Search for the cell housing the specified text and yield its [x, y] center coordinate. 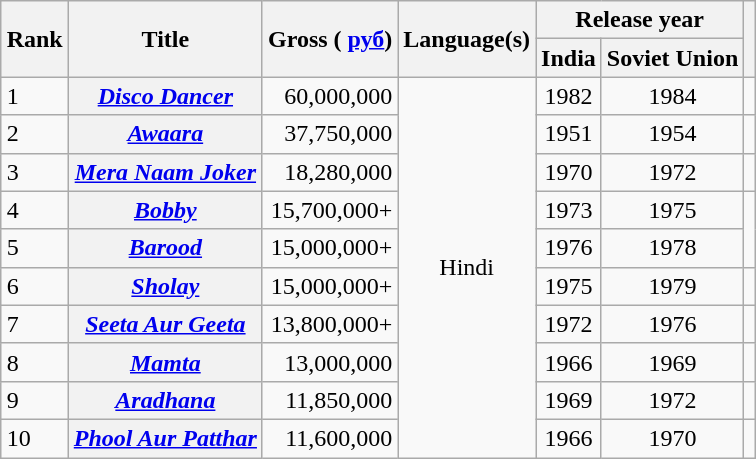
Mera Naam Joker [165, 172]
18,280,000 [330, 172]
Barood [165, 248]
10 [34, 438]
Aradhana [165, 400]
4 [34, 210]
Rank [34, 39]
9 [34, 400]
Hindi [467, 268]
1951 [569, 134]
1973 [569, 210]
1979 [672, 286]
13,800,000+ [330, 324]
1 [34, 96]
Seeta Aur Geeta [165, 324]
8 [34, 362]
13,000,000 [330, 362]
Awaara [165, 134]
1954 [672, 134]
Phool Aur Patthar [165, 438]
1982 [569, 96]
6 [34, 286]
Disco Dancer [165, 96]
1978 [672, 248]
2 [34, 134]
Language(s) [467, 39]
5 [34, 248]
37,750,000 [330, 134]
60,000,000 [330, 96]
Gross ( руб) [330, 39]
Sholay [165, 286]
India [569, 58]
Bobby [165, 210]
Mamta [165, 362]
Release year [640, 20]
11,850,000 [330, 400]
1984 [672, 96]
Title [165, 39]
Soviet Union [672, 58]
15,700,000+ [330, 210]
11,600,000 [330, 438]
7 [34, 324]
3 [34, 172]
